Determine the [x, y] coordinate at the center of the cell enclosing the given text.  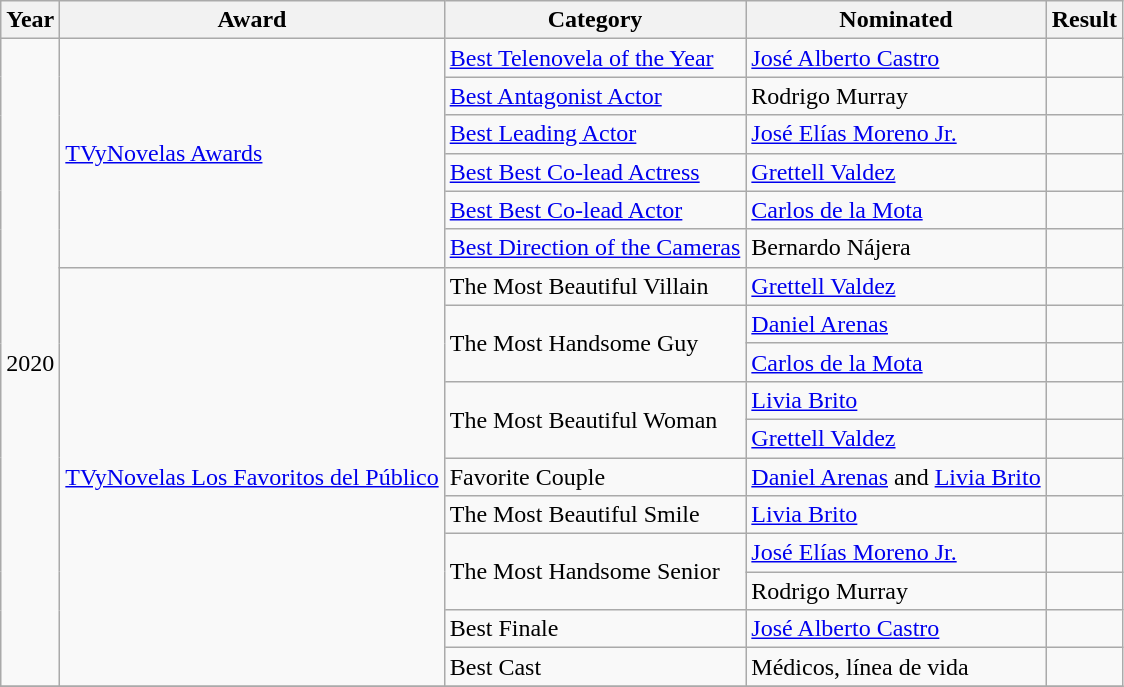
Nominated [896, 20]
2020 [30, 362]
Best Direction of the Cameras [595, 248]
TVyNovelas Los Favoritos del Público [252, 476]
TVyNovelas Awards [252, 153]
The Most Handsome Guy [595, 343]
The Most Handsome Senior [595, 572]
The Most Beautiful Woman [595, 419]
The Most Beautiful Smile [595, 515]
Best Finale [595, 629]
Result [1084, 20]
Favorite Couple [595, 477]
Award [252, 20]
Daniel Arenas [896, 324]
Best Leading Actor [595, 134]
Bernardo Nájera [896, 248]
Year [30, 20]
Best Antagonist Actor [595, 96]
Best Best Co-lead Actress [595, 172]
Best Best Co-lead Actor [595, 210]
Médicos, línea de vida [896, 667]
Best Cast [595, 667]
Daniel Arenas and Livia Brito [896, 477]
Best Telenovela of the Year [595, 58]
The Most Beautiful Villain [595, 286]
Category [595, 20]
